Identify which cell holds the provided text, then report its (x, y) central coordinate. 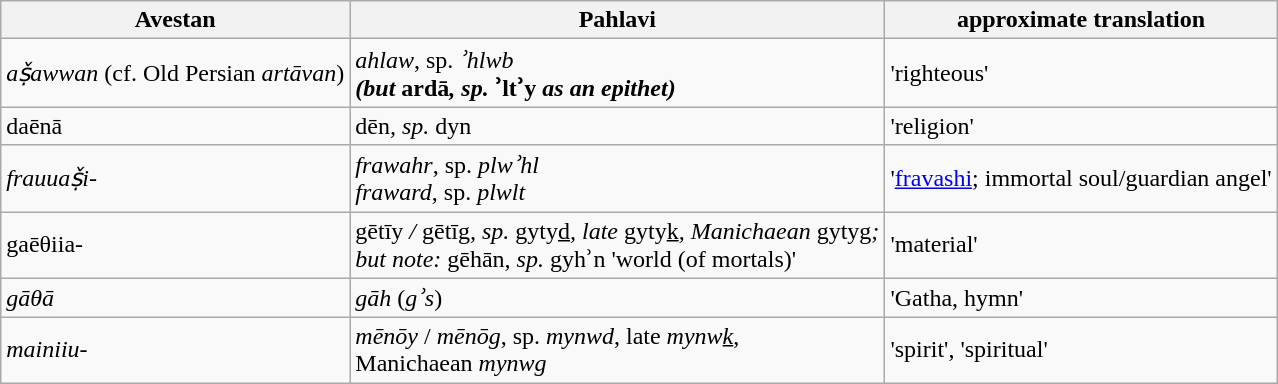
'Gatha, hymn' (1081, 298)
ahlaw, sp. ʾhlwb(but ardā, sp. ʾltʾy as an epithet) (618, 73)
gāθā (176, 298)
aṣ̌awwan (cf. Old Persian artāvan) (176, 73)
dēn, sp. dyn (618, 126)
gaēθiia- (176, 246)
'fravashi; immortal soul/guardian angel' (1081, 178)
frawahr, sp. plwʾhlfraward, sp. plwlt (618, 178)
frauuaṣ̌i- (176, 178)
'spirit', 'spiritual' (1081, 350)
'religion' (1081, 126)
approximate translation (1081, 20)
Pahlavi (618, 20)
gāh (gʾs) (618, 298)
gētīy / gētīg, sp. gytyd, late gytyk, Manichaean gytyg;but note: gēhān, sp. gyhʾn 'world (of mortals)' (618, 246)
Avestan (176, 20)
'material' (1081, 246)
mainiiu- (176, 350)
'righteous' (1081, 73)
daēnā (176, 126)
mēnōy / mēnōg, sp. mynwd, late mynwk,Manichaean mynwg (618, 350)
